Provide the [X, Y] coordinate of the cell's center where the given text is located.  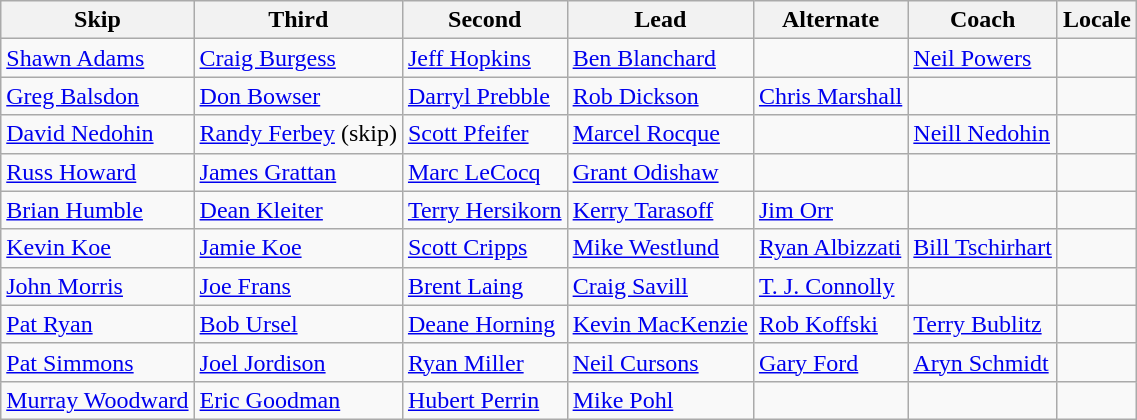
Kevin MacKenzie [660, 324]
Ben Blanchard [660, 58]
Hubert Perrin [484, 400]
T. J. Connolly [830, 286]
Ryan Miller [484, 362]
David Nedohin [98, 134]
Pat Simmons [98, 362]
Mike Westlund [660, 248]
Eric Goodman [298, 400]
Skip [98, 20]
Marcel Rocque [660, 134]
Grant Odishaw [660, 172]
Kevin Koe [98, 248]
Terry Hersikorn [484, 210]
Joe Frans [298, 286]
Neil Cursons [660, 362]
Darryl Prebble [484, 96]
Kerry Tarasoff [660, 210]
Marc LeCocq [484, 172]
Gary Ford [830, 362]
Shawn Adams [98, 58]
Don Bowser [298, 96]
Rob Dickson [660, 96]
Dean Kleiter [298, 210]
John Morris [98, 286]
Scott Cripps [484, 248]
Murray Woodward [98, 400]
Brent Laing [484, 286]
Jeff Hopkins [484, 58]
Jamie Koe [298, 248]
Aryn Schmidt [983, 362]
Locale [1096, 20]
Ryan Albizzati [830, 248]
James Grattan [298, 172]
Scott Pfeifer [484, 134]
Brian Humble [98, 210]
Craig Savill [660, 286]
Joel Jordison [298, 362]
Russ Howard [98, 172]
Third [298, 20]
Deane Horning [484, 324]
Chris Marshall [830, 96]
Alternate [830, 20]
Rob Koffski [830, 324]
Second [484, 20]
Terry Bublitz [983, 324]
Greg Balsdon [98, 96]
Coach [983, 20]
Pat Ryan [98, 324]
Randy Ferbey (skip) [298, 134]
Craig Burgess [298, 58]
Neil Powers [983, 58]
Bob Ursel [298, 324]
Mike Pohl [660, 400]
Jim Orr [830, 210]
Bill Tschirhart [983, 248]
Lead [660, 20]
Neill Nedohin [983, 134]
